Detect which cell encompasses the target text, then output its (X, Y) center coordinate. 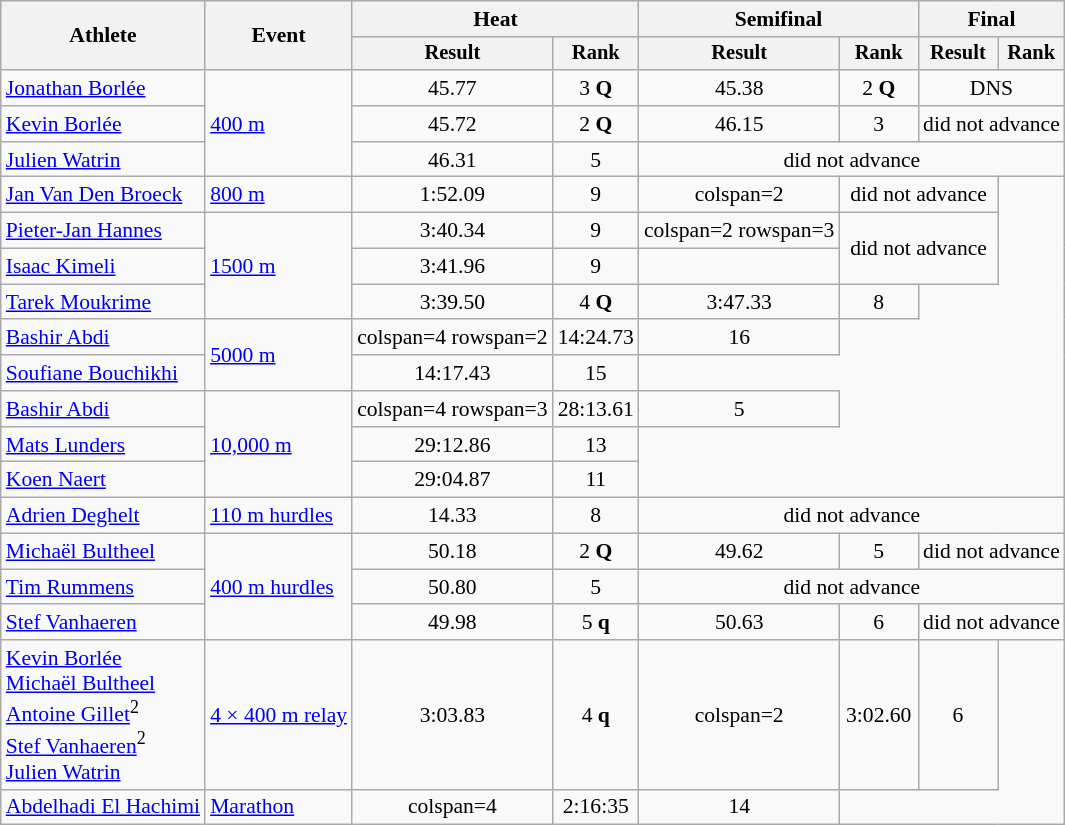
3:47.33 (740, 302)
Stef Vanhaeren (103, 623)
400 m hurdles (278, 588)
400 m (278, 124)
45.72 (452, 124)
Soufiane Bouchikhi (103, 373)
1500 m (278, 266)
11 (596, 480)
Michaël Bultheel (103, 552)
10,000 m (278, 444)
4 Q (596, 302)
3:39.50 (452, 302)
Kevin Borlée (103, 124)
Semifinal (778, 19)
Mats Lunders (103, 445)
110 m hurdles (278, 516)
13 (596, 445)
15 (596, 373)
3 Q (596, 88)
colspan=4 (452, 807)
14:24.73 (596, 338)
14.33 (452, 516)
Jan Van Den Broeck (103, 195)
Julien Watrin (103, 160)
14 (740, 807)
50.80 (452, 587)
29:04.87 (452, 480)
1:52.09 (452, 195)
Jonathan Borlée (103, 88)
46.15 (740, 124)
3:41.96 (452, 267)
3:40.34 (452, 231)
45.38 (740, 88)
Tim Rummens (103, 587)
DNS (992, 88)
28:13.61 (596, 409)
Tarek Moukrime (103, 302)
Abdelhadi El Hachimi (103, 807)
46.31 (452, 160)
Isaac Kimeli (103, 267)
2:16:35 (596, 807)
16 (740, 338)
45.77 (452, 88)
5 q (596, 623)
colspan=2 rowspan=3 (740, 231)
Athlete (103, 36)
Marathon (278, 807)
4 q (596, 714)
3:03.83 (452, 714)
3:02.60 (878, 714)
800 m (278, 195)
5000 m (278, 356)
50.63 (740, 623)
Kevin BorléeMichaël BultheelAntoine Gillet2Stef Vanhaeren2Julien Watrin (103, 714)
50.18 (452, 552)
29:12.86 (452, 445)
Adrien Deghelt (103, 516)
49.62 (740, 552)
Heat (496, 19)
Event (278, 36)
3 (878, 124)
14:17.43 (452, 373)
colspan=4 rowspan=3 (452, 409)
49.98 (452, 623)
Final (992, 19)
colspan=4 rowspan=2 (452, 338)
Koen Naert (103, 480)
Pieter-Jan Hannes (103, 231)
4 × 400 m relay (278, 714)
